Pinpoint the cell where the given text exists, returning its [X, Y] midpoint coordinate. 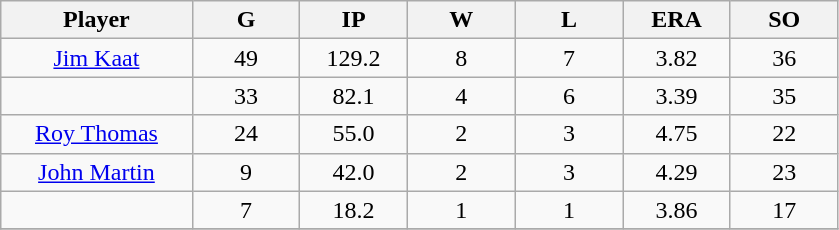
L [569, 20]
33 [246, 96]
Roy Thomas [96, 134]
3.39 [677, 96]
W [461, 20]
3.86 [677, 210]
55.0 [354, 134]
Jim Kaat [96, 58]
9 [246, 172]
22 [784, 134]
82.1 [354, 96]
John Martin [96, 172]
17 [784, 210]
18.2 [354, 210]
35 [784, 96]
IP [354, 20]
G [246, 20]
SO [784, 20]
4.29 [677, 172]
Player [96, 20]
4.75 [677, 134]
36 [784, 58]
23 [784, 172]
4 [461, 96]
42.0 [354, 172]
3.82 [677, 58]
24 [246, 134]
49 [246, 58]
6 [569, 96]
ERA [677, 20]
8 [461, 58]
129.2 [354, 58]
